Capture the cell that displays the provided text and extract its [X, Y] central coordinate. 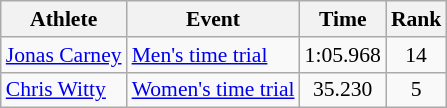
Time [343, 19]
Event [214, 19]
1:05.968 [343, 55]
5 [416, 90]
14 [416, 55]
Chris Witty [64, 90]
Women's time trial [214, 90]
Athlete [64, 19]
Men's time trial [214, 55]
35.230 [343, 90]
Jonas Carney [64, 55]
Rank [416, 19]
